Provide the [X, Y] coordinate of the cell's center where the given text is located.  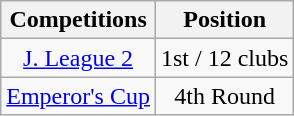
Competitions [78, 20]
4th Round [224, 96]
Emperor's Cup [78, 96]
Position [224, 20]
1st / 12 clubs [224, 58]
J. League 2 [78, 58]
